From the cell containing the given text, extract its center point as [X, Y] coordinate. 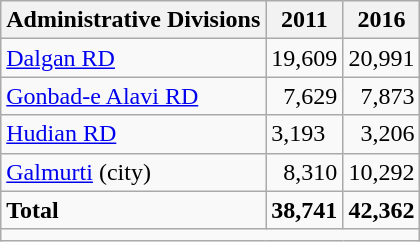
38,741 [304, 210]
8,310 [304, 172]
19,609 [304, 58]
3,206 [382, 134]
2011 [304, 20]
7,629 [304, 96]
10,292 [382, 172]
2016 [382, 20]
42,362 [382, 210]
Administrative Divisions [134, 20]
7,873 [382, 96]
20,991 [382, 58]
Hudian RD [134, 134]
Gonbad-e Alavi RD [134, 96]
Dalgan RD [134, 58]
3,193 [304, 134]
Total [134, 210]
Galmurti (city) [134, 172]
